Identify which cell holds the provided text, then report its [X, Y] central coordinate. 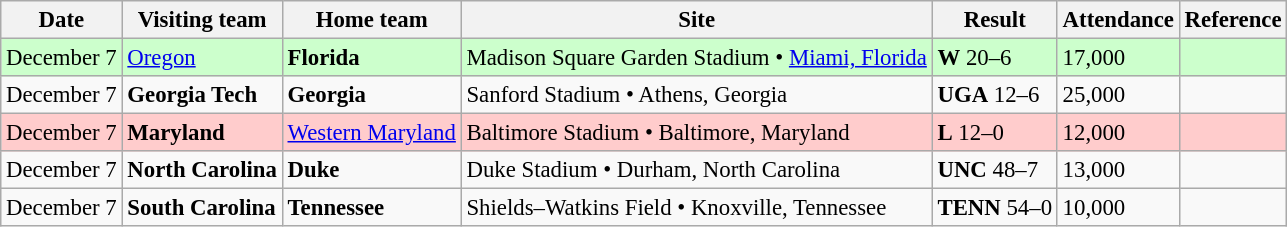
Oregon [202, 58]
Baltimore Stadium • Baltimore, Maryland [696, 133]
Shields–Watkins Field • Knoxville, Tennessee [696, 208]
Reference [1233, 20]
Florida [372, 58]
10,000 [1118, 208]
L 12–0 [994, 133]
North Carolina [202, 170]
Maryland [202, 133]
South Carolina [202, 208]
Duke Stadium • Durham, North Carolina [696, 170]
Date [62, 20]
Sanford Stadium • Athens, Georgia [696, 95]
Site [696, 20]
UNC 48–7 [994, 170]
UGA 12–6 [994, 95]
Tennessee [372, 208]
13,000 [1118, 170]
Attendance [1118, 20]
Madison Square Garden Stadium • Miami, Florida [696, 58]
Georgia Tech [202, 95]
Result [994, 20]
Home team [372, 20]
Visiting team [202, 20]
W 20–6 [994, 58]
Georgia [372, 95]
17,000 [1118, 58]
Western Maryland [372, 133]
Duke [372, 170]
TENN 54–0 [994, 208]
12,000 [1118, 133]
25,000 [1118, 95]
